Capture the cell that displays the provided text and extract its (x, y) central coordinate. 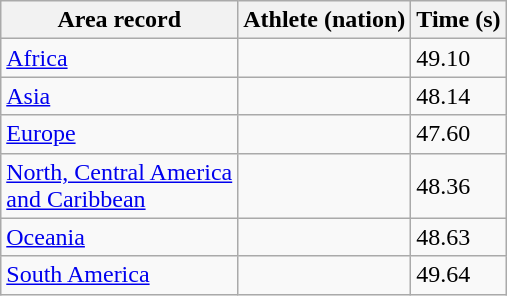
48.63 (458, 237)
South America (120, 275)
Africa (120, 58)
48.14 (458, 96)
48.36 (458, 186)
49.64 (458, 275)
Time (s) (458, 20)
47.60 (458, 134)
Europe (120, 134)
Area record (120, 20)
Asia (120, 96)
Athlete (nation) (324, 20)
Oceania (120, 237)
North, Central Americaand Caribbean (120, 186)
49.10 (458, 58)
